Pinpoint the cell where the given text exists, returning its (x, y) midpoint coordinate. 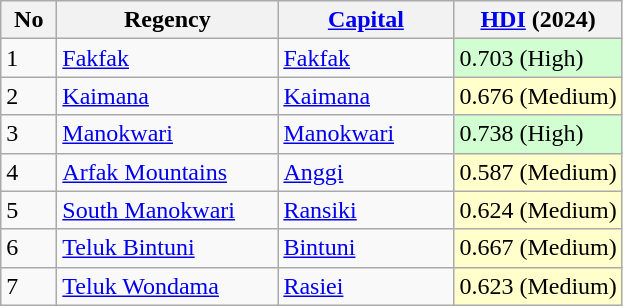
Teluk Wondama (168, 286)
0.587 (Medium) (538, 172)
4 (29, 172)
0.667 (Medium) (538, 248)
0.738 (High) (538, 134)
Anggi (366, 172)
No (29, 20)
Ransiki (366, 210)
Regency (168, 20)
3 (29, 134)
Teluk Bintuni (168, 248)
0.623 (Medium) (538, 286)
2 (29, 96)
Bintuni (366, 248)
Capital (366, 20)
0.676 (Medium) (538, 96)
1 (29, 58)
HDI (2024) (538, 20)
Arfak Mountains (168, 172)
South Manokwari (168, 210)
Rasiei (366, 286)
0.703 (High) (538, 58)
0.624 (Medium) (538, 210)
7 (29, 286)
6 (29, 248)
5 (29, 210)
